From the cell containing the given text, extract its center point as (X, Y) coordinate. 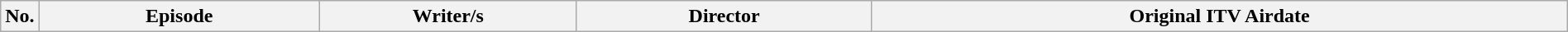
No. (20, 16)
Director (724, 16)
Writer/s (448, 16)
Episode (179, 16)
Original ITV Airdate (1219, 16)
